Locate the cell with the specified text and output its [x, y] center coordinate. 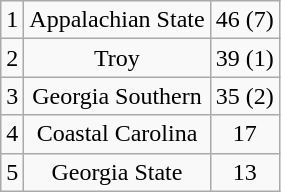
Georgia State [117, 172]
Coastal Carolina [117, 134]
3 [12, 96]
17 [244, 134]
13 [244, 172]
4 [12, 134]
1 [12, 20]
Appalachian State [117, 20]
5 [12, 172]
39 (1) [244, 58]
Georgia Southern [117, 96]
46 (7) [244, 20]
35 (2) [244, 96]
2 [12, 58]
Troy [117, 58]
